From the cell containing the given text, extract its center point as [X, Y] coordinate. 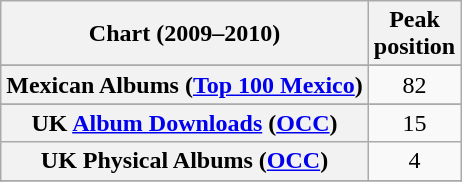
Peak position [414, 34]
UK Album Downloads (OCC) [185, 123]
82 [414, 85]
UK Physical Albums (OCC) [185, 161]
Chart (2009–2010) [185, 34]
15 [414, 123]
Mexican Albums (Top 100 Mexico) [185, 85]
4 [414, 161]
